Capture the cell that displays the provided text and extract its [X, Y] central coordinate. 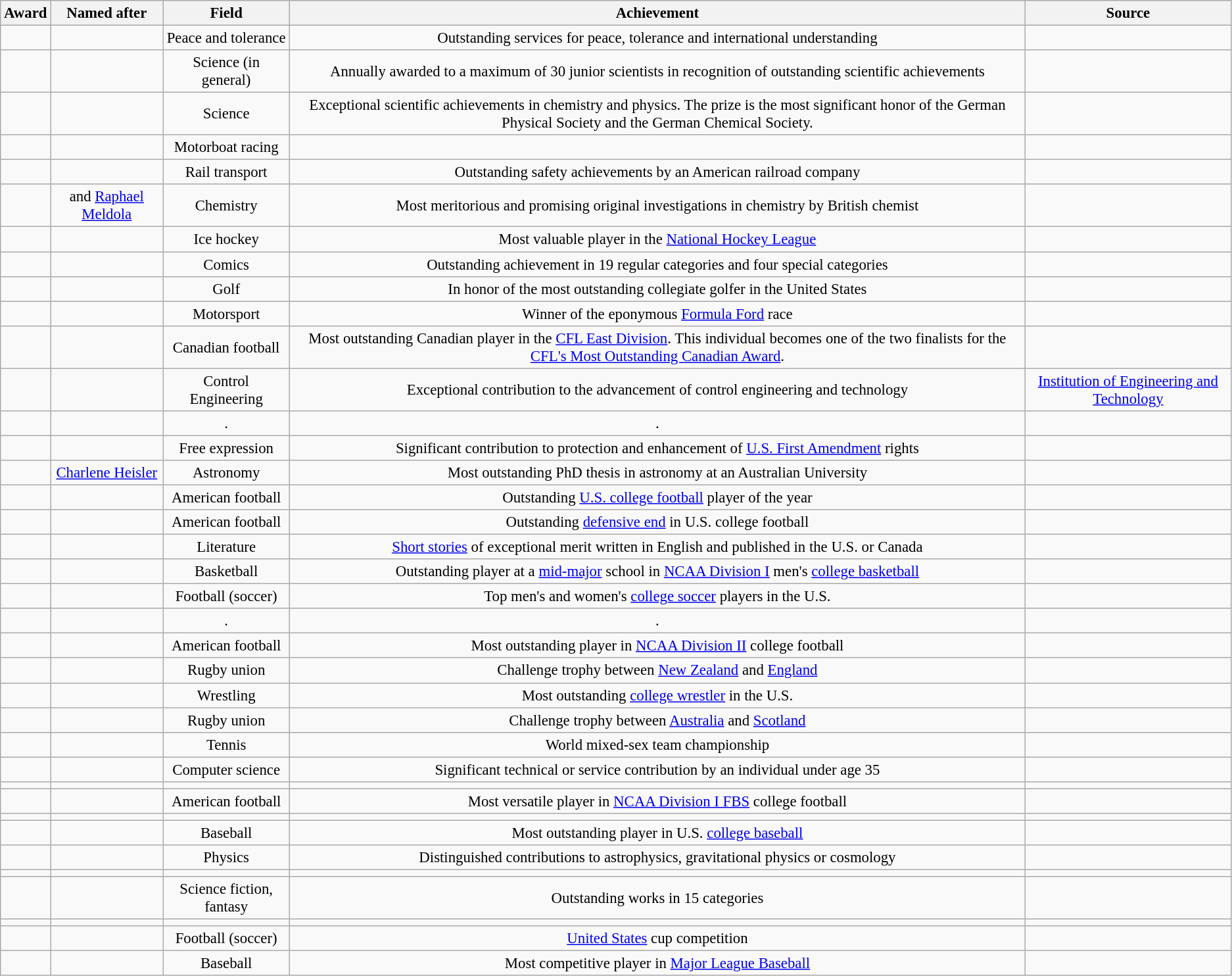
Outstanding services for peace, tolerance and international understanding [657, 38]
Outstanding safety achievements by an American railroad company [657, 172]
Motorboat racing [226, 147]
Outstanding player at a mid-major school in NCAA Division I men's college basketball [657, 572]
Comics [226, 264]
Control Engineering [226, 389]
Peace and tolerance [226, 38]
Outstanding achievement in 19 regular categories and four special categories [657, 264]
Award [26, 13]
Wrestling [226, 695]
and Raphael Meldola [107, 205]
Tennis [226, 744]
Most outstanding college wrestler in the U.S. [657, 695]
Field [226, 13]
Science (in general) [226, 71]
Outstanding U.S. college football player of the year [657, 497]
United States cup competition [657, 939]
Literature [226, 547]
Canadian football [226, 347]
Basketball [226, 572]
Top men's and women's college soccer players in the U.S. [657, 597]
Achievement [657, 13]
Rail transport [226, 172]
Short stories of exceptional merit written in English and published in the U.S. or Canada [657, 547]
Science fiction, fantasy [226, 898]
Most valuable player in the National Hockey League [657, 239]
Physics [226, 858]
Most competitive player in Major League Baseball [657, 964]
Most meritorious and promising original investigations in chemistry by British chemist [657, 205]
Science [226, 114]
Most versatile player in NCAA Division I FBS college football [657, 801]
Institution of Engineering and Technology [1128, 389]
Significant technical or service contribution by an individual under age 35 [657, 769]
Computer science [226, 769]
Most outstanding PhD thesis in astronomy at an Australian University [657, 473]
Winner of the eponymous Formula Ford race [657, 314]
Exceptional contribution to the advancement of control engineering and technology [657, 389]
Outstanding works in 15 categories [657, 898]
Charlene Heisler [107, 473]
Ice hockey [226, 239]
Source [1128, 13]
Challenge trophy between New Zealand and England [657, 671]
Distinguished contributions to astrophysics, gravitational physics or cosmology [657, 858]
Motorsport [226, 314]
Astronomy [226, 473]
In honor of the most outstanding collegiate golfer in the United States [657, 289]
Challenge trophy between Australia and Scotland [657, 720]
Golf [226, 289]
Most outstanding player in NCAA Division II college football [657, 646]
World mixed-sex team championship [657, 744]
Outstanding defensive end in U.S. college football [657, 522]
Annually awarded to a maximum of 30 junior scientists in recognition of outstanding scientific achievements [657, 71]
Named after [107, 13]
Free expression [226, 448]
Significant contribution to protection and enhancement of U.S. First Amendment rights [657, 448]
Most outstanding player in U.S. college baseball [657, 833]
Chemistry [226, 205]
